Find where the given text appears and provide that cell's center as [X, Y] coordinate. 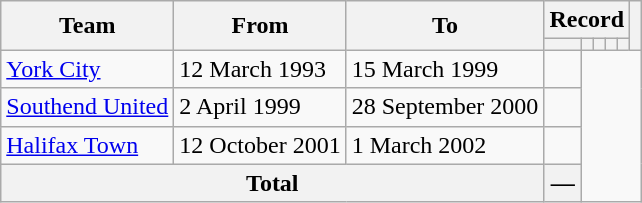
28 September 2000 [445, 107]
From [260, 26]
Record [587, 20]
1 March 2002 [445, 145]
Team [88, 26]
12 October 2001 [260, 145]
12 March 1993 [260, 69]
Halifax Town [88, 145]
Southend United [88, 107]
— [563, 183]
To [445, 26]
Total [272, 183]
15 March 1999 [445, 69]
York City [88, 69]
2 April 1999 [260, 107]
